From the cell containing the given text, extract its center point as (X, Y) coordinate. 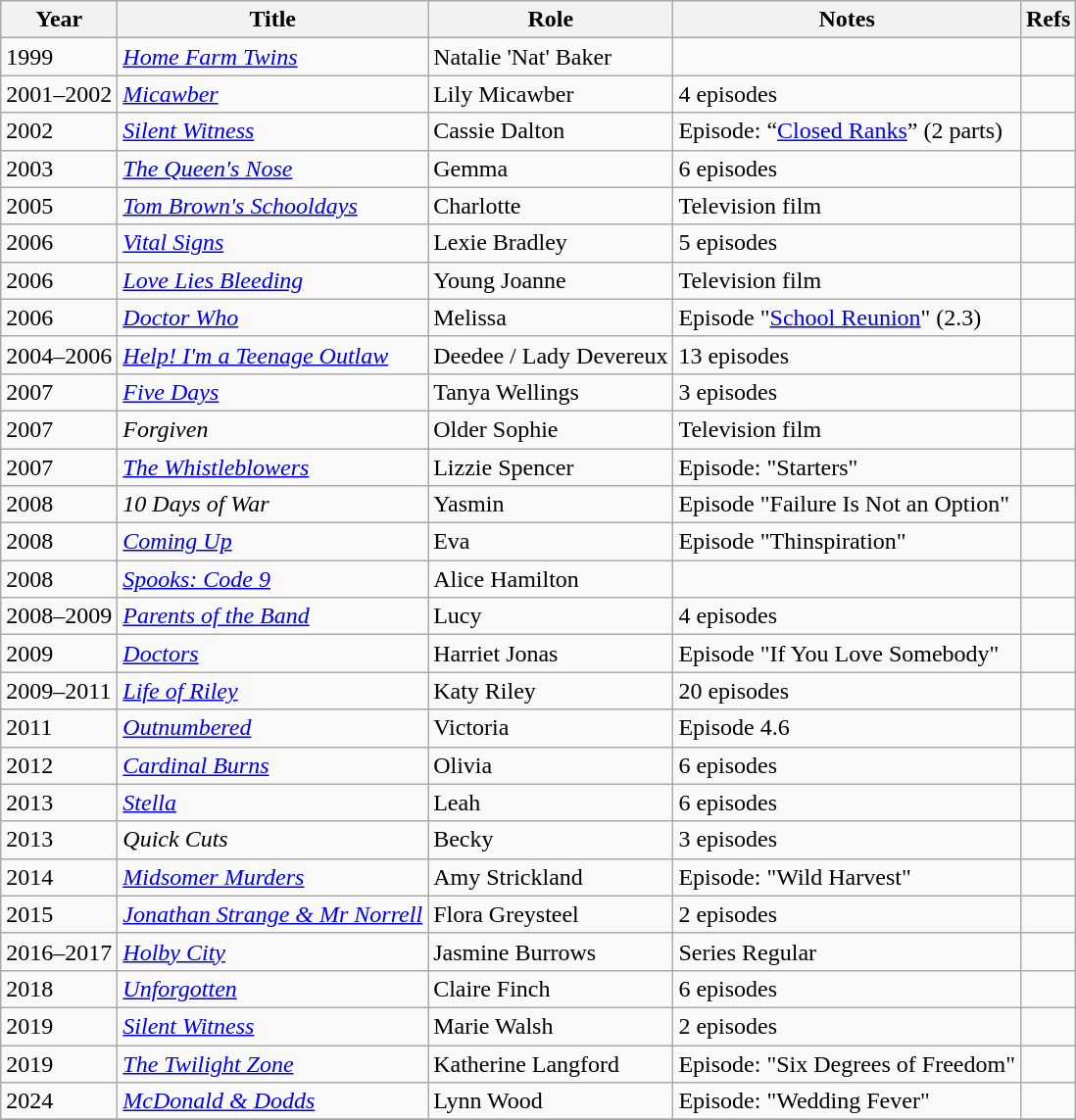
Amy Strickland (551, 877)
Jasmine Burrows (551, 951)
2009 (59, 654)
2014 (59, 877)
Title (272, 20)
Holby City (272, 951)
20 episodes (847, 691)
2011 (59, 728)
2005 (59, 206)
Marie Walsh (551, 1026)
Tanya Wellings (551, 392)
2002 (59, 131)
Harriet Jonas (551, 654)
2004–2006 (59, 355)
Spooks: Code 9 (272, 579)
2018 (59, 989)
Doctor Who (272, 317)
Cardinal Burns (272, 765)
2003 (59, 169)
Victoria (551, 728)
Episode "School Reunion" (2.3) (847, 317)
Midsomer Murders (272, 877)
Year (59, 20)
Lynn Wood (551, 1101)
2024 (59, 1101)
2012 (59, 765)
1999 (59, 57)
Five Days (272, 392)
2016–2017 (59, 951)
Quick Cuts (272, 840)
2008–2009 (59, 616)
Katherine Langford (551, 1063)
Episode: "Six Degrees of Freedom" (847, 1063)
Episode: “Closed Ranks” (2 parts) (847, 131)
Melissa (551, 317)
Help! I'm a Teenage Outlaw (272, 355)
2001–2002 (59, 94)
13 episodes (847, 355)
Micawber (272, 94)
Episode 4.6 (847, 728)
10 Days of War (272, 505)
Episode "Failure Is Not an Option" (847, 505)
2015 (59, 914)
Episode: "Wild Harvest" (847, 877)
Eva (551, 542)
Refs (1048, 20)
Role (551, 20)
Parents of the Band (272, 616)
The Twilight Zone (272, 1063)
Leah (551, 803)
Yasmin (551, 505)
5 episodes (847, 243)
Tom Brown's Schooldays (272, 206)
2009–2011 (59, 691)
Home Farm Twins (272, 57)
Lucy (551, 616)
The Queen's Nose (272, 169)
Becky (551, 840)
Lizzie Spencer (551, 467)
Lily Micawber (551, 94)
Alice Hamilton (551, 579)
Coming Up (272, 542)
Lexie Bradley (551, 243)
Episode "Thinspiration" (847, 542)
Doctors (272, 654)
Jonathan Strange & Mr Norrell (272, 914)
Love Lies Bleeding (272, 280)
Vital Signs (272, 243)
Episode: "Wedding Fever" (847, 1101)
Deedee / Lady Devereux (551, 355)
Outnumbered (272, 728)
Claire Finch (551, 989)
The Whistleblowers (272, 467)
Notes (847, 20)
Katy Riley (551, 691)
Stella (272, 803)
Episode "If You Love Somebody" (847, 654)
Gemma (551, 169)
Episode: "Starters" (847, 467)
Olivia (551, 765)
Flora Greysteel (551, 914)
Charlotte (551, 206)
Life of Riley (272, 691)
Cassie Dalton (551, 131)
Older Sophie (551, 429)
Young Joanne (551, 280)
McDonald & Dodds (272, 1101)
Unforgotten (272, 989)
Forgiven (272, 429)
Series Regular (847, 951)
Natalie 'Nat' Baker (551, 57)
